Provide the (x, y) coordinate of the cell's center where the given text is located.  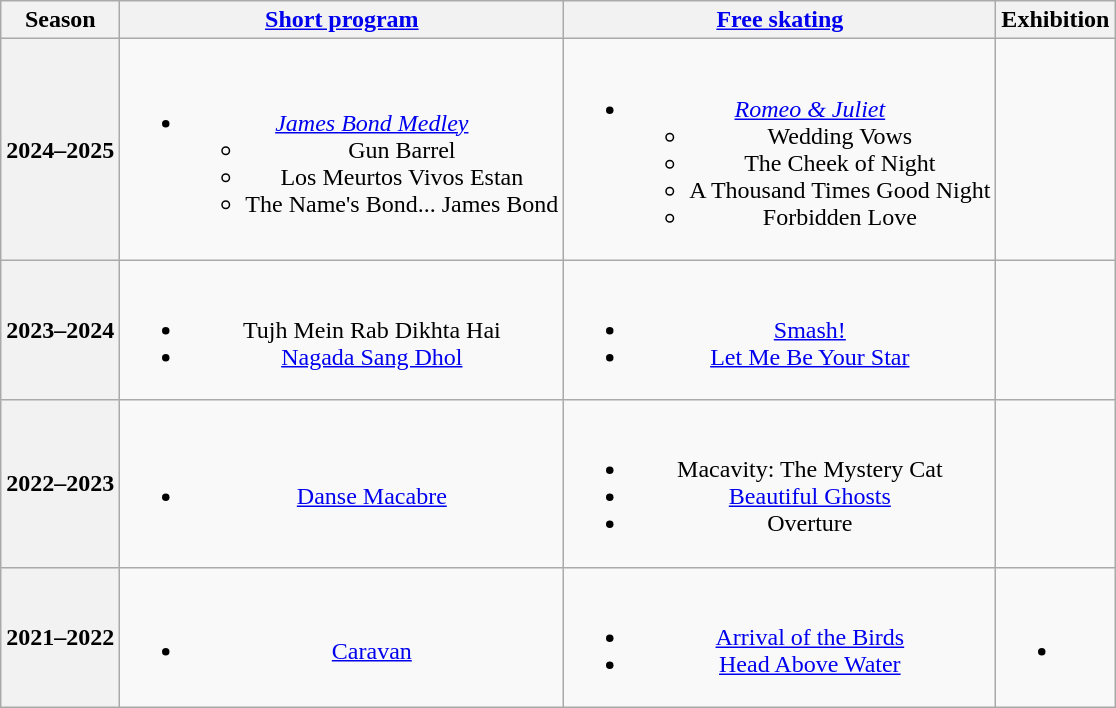
Exhibition (1056, 20)
Romeo & JulietWedding VowsThe Cheek of NightA Thousand Times Good NightForbidden Love (780, 150)
Free skating (780, 20)
2024–2025 (60, 150)
James Bond MedleyGun Barrel Los Meurtos Vivos Estan The Name's Bond... James Bond (342, 150)
Smash!Let Me Be Your Star (780, 330)
Tujh Mein Rab Dikhta Hai Nagada Sang Dhol (342, 330)
2022–2023 (60, 484)
Macavity: The Mystery Cat Beautiful Ghosts Overture (780, 484)
Danse Macabre (342, 484)
Caravan (342, 637)
2021–2022 (60, 637)
2023–2024 (60, 330)
Season (60, 20)
Short program (342, 20)
Arrival of the Birds Head Above Water (780, 637)
